For the text-containing cell, return its midpoint in (x, y) coordinate format. 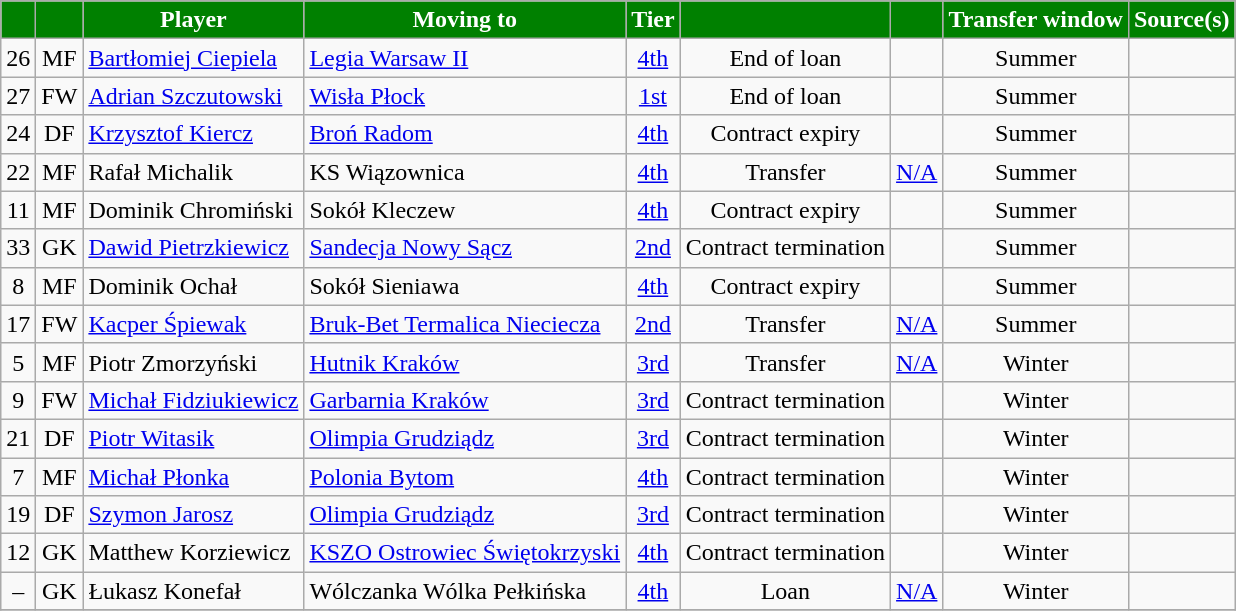
Hutnik Kraków (465, 362)
21 (18, 438)
Tier (654, 20)
Łukasz Konefał (194, 591)
Sokół Sieniawa (465, 286)
Sokół Kleczew (465, 210)
Adrian Szczutowski (194, 96)
Sandecja Nowy Sącz (465, 248)
Transfer window (1036, 20)
Player (194, 20)
Piotr Witasik (194, 438)
Wisła Płock (465, 96)
Kacper Śpiewak (194, 324)
Bartłomiej Ciepiela (194, 58)
8 (18, 286)
19 (18, 515)
Garbarnia Kraków (465, 400)
Michał Płonka (194, 477)
– (18, 591)
Polonia Bytom (465, 477)
Wólczanka Wólka Pełkińska (465, 591)
Bruk-Bet Termalica Nieciecza (465, 324)
7 (18, 477)
Krzysztof Kiercz (194, 134)
24 (18, 134)
Dominik Chromiński (194, 210)
Szymon Jarosz (194, 515)
17 (18, 324)
22 (18, 172)
33 (18, 248)
Dominik Ochał (194, 286)
Michał Fidziukiewicz (194, 400)
Broń Radom (465, 134)
Source(s) (1182, 20)
26 (18, 58)
1st (654, 96)
Dawid Pietrzkiewicz (194, 248)
KSZO Ostrowiec Świętokrzyski (465, 553)
Moving to (465, 20)
Legia Warsaw II (465, 58)
Rafał Michalik (194, 172)
Loan (785, 591)
11 (18, 210)
12 (18, 553)
Piotr Zmorzyński (194, 362)
9 (18, 400)
Matthew Korziewicz (194, 553)
27 (18, 96)
KS Wiązownica (465, 172)
5 (18, 362)
